For the text-containing cell, return its midpoint in (x, y) coordinate format. 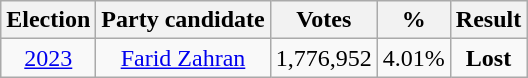
Election (48, 20)
Party candidate (183, 20)
Lost (488, 58)
4.01% (414, 58)
Votes (324, 20)
Result (488, 20)
1,776,952 (324, 58)
2023 (48, 58)
% (414, 20)
Farid Zahran (183, 58)
